Output the (x, y) coordinate of the center of the cell containing the given text.  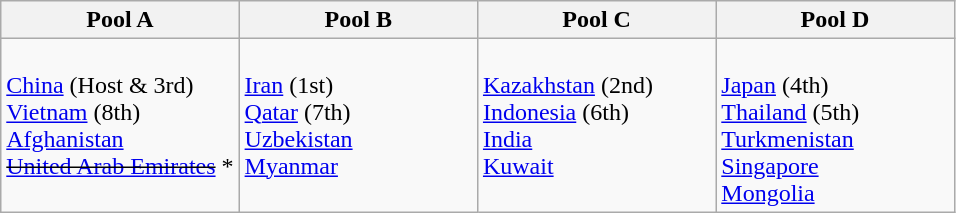
Pool A (120, 20)
Iran (1st) Qatar (7th) Uzbekistan Myanmar (358, 126)
Pool D (835, 20)
Kazakhstan (2nd) Indonesia (6th) India Kuwait (596, 126)
Japan (4th) Thailand (5th) Turkmenistan Singapore Mongolia (835, 126)
China (Host & 3rd) Vietnam (8th) Afghanistan United Arab Emirates * (120, 126)
Pool B (358, 20)
Pool C (596, 20)
